Pinpoint the cell where the given text exists, returning its [x, y] midpoint coordinate. 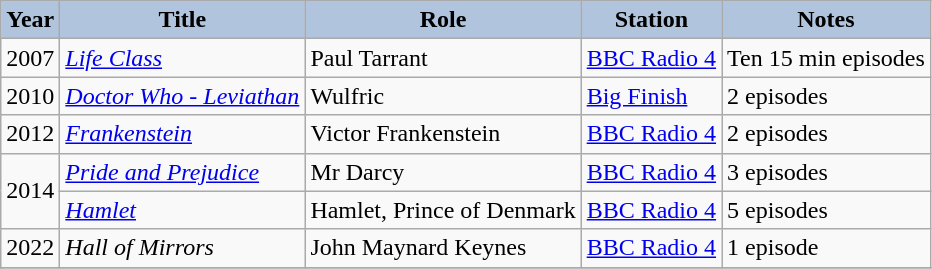
John Maynard Keynes [443, 248]
Year [30, 20]
Frankenstein [182, 134]
2010 [30, 96]
5 episodes [826, 210]
Title [182, 20]
Role [443, 20]
Pride and Prejudice [182, 172]
3 episodes [826, 172]
Hall of Mirrors [182, 248]
Station [651, 20]
Notes [826, 20]
Big Finish [651, 96]
2014 [30, 191]
2007 [30, 58]
Paul Tarrant [443, 58]
Doctor Who - Leviathan [182, 96]
Ten 15 min episodes [826, 58]
Victor Frankenstein [443, 134]
Life Class [182, 58]
Wulfric [443, 96]
Hamlet [182, 210]
2022 [30, 248]
2012 [30, 134]
Mr Darcy [443, 172]
1 episode [826, 248]
Hamlet, Prince of Denmark [443, 210]
